Determine the [X, Y] coordinate at the center of the cell enclosing the given text.  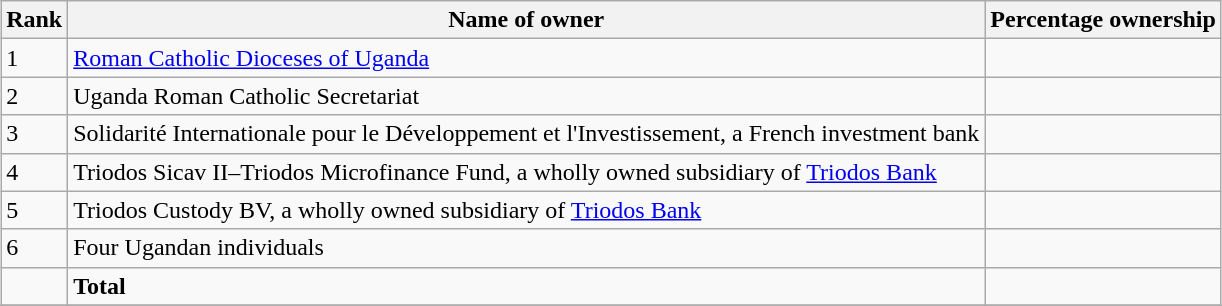
Uganda Roman Catholic Secretariat [526, 96]
6 [34, 248]
Name of owner [526, 20]
Total [526, 286]
3 [34, 134]
Four Ugandan individuals [526, 248]
Triodos Custody BV, a wholly owned subsidiary of Triodos Bank [526, 210]
4 [34, 172]
2 [34, 96]
Rank [34, 20]
Percentage ownership [1104, 20]
Roman Catholic Dioceses of Uganda [526, 58]
Solidarité Internationale pour le Développement et l'Investissement, a French investment bank [526, 134]
5 [34, 210]
Triodos Sicav II–Triodos Microfinance Fund, a wholly owned subsidiary of Triodos Bank [526, 172]
1 [34, 58]
